Locate the cell with the specified text and output its (x, y) center coordinate. 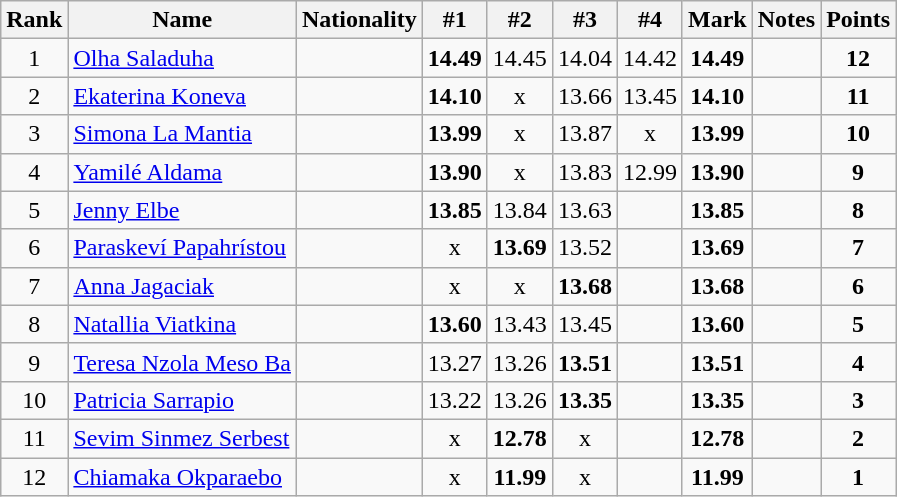
#4 (650, 20)
Paraskeví Papahrístou (182, 248)
#3 (584, 20)
Anna Jagaciak (182, 286)
12.99 (650, 172)
Chiamaka Okparaebo (182, 477)
13.22 (454, 400)
Natallia Viatkina (182, 324)
13.52 (584, 248)
Teresa Nzola Meso Ba (182, 362)
Sevim Sinmez Serbest (182, 438)
Points (858, 20)
13.84 (520, 210)
Olha Saladuha (182, 58)
Name (182, 20)
#1 (454, 20)
14.42 (650, 58)
14.45 (520, 58)
Mark (717, 20)
13.43 (520, 324)
Rank (34, 20)
Notes (786, 20)
Jenny Elbe (182, 210)
Simona La Mantia (182, 134)
13.63 (584, 210)
13.87 (584, 134)
Patricia Sarrapio (182, 400)
Yamilé Aldama (182, 172)
13.27 (454, 362)
14.04 (584, 58)
Nationality (359, 20)
13.66 (584, 96)
#2 (520, 20)
Ekaterina Koneva (182, 96)
13.83 (584, 172)
